For the text-containing cell, return its midpoint in (x, y) coordinate format. 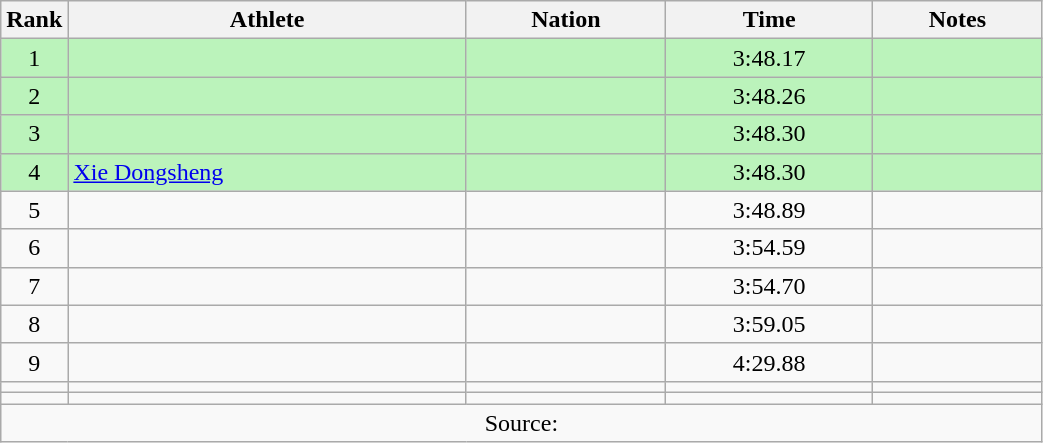
3 (34, 134)
4:29.88 (768, 362)
7 (34, 286)
3:48.17 (768, 58)
Time (768, 20)
Notes (958, 20)
4 (34, 172)
3:48.89 (768, 210)
Source: (522, 423)
3:59.05 (768, 324)
3:48.26 (768, 96)
3:54.59 (768, 248)
Xie Dongsheng (268, 172)
Athlete (268, 20)
8 (34, 324)
Nation (566, 20)
3:54.70 (768, 286)
6 (34, 248)
1 (34, 58)
5 (34, 210)
2 (34, 96)
9 (34, 362)
Rank (34, 20)
